Return [X, Y] of the center of cell containing provided text 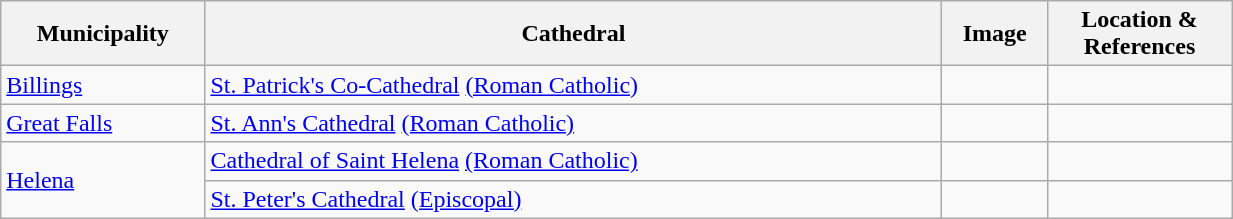
Image [995, 34]
St. Ann's Cathedral (Roman Catholic) [574, 123]
Billings [103, 85]
Municipality [103, 34]
Location & References [1139, 34]
Helena [103, 180]
Cathedral [574, 34]
St. Patrick's Co-Cathedral (Roman Catholic) [574, 85]
St. Peter's Cathedral (Episcopal) [574, 199]
Great Falls [103, 123]
Cathedral of Saint Helena (Roman Catholic) [574, 161]
